Detect which cell encompasses the target text, then output its [X, Y] center coordinate. 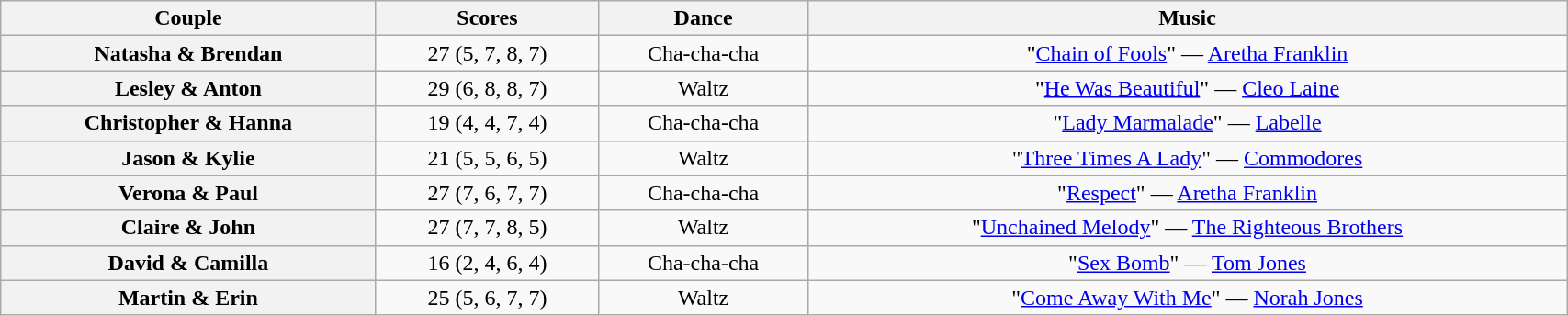
27 (5, 7, 8, 7) [487, 53]
Scores [487, 18]
"Lady Marmalade" — Labelle [1187, 123]
"Three Times A Lady" — Commodores [1187, 158]
21 (5, 5, 6, 5) [487, 158]
Verona & Paul [188, 193]
"Sex Bomb" — Tom Jones [1187, 263]
27 (7, 7, 8, 5) [487, 228]
David & Camilla [188, 263]
Claire & John [188, 228]
29 (6, 8, 8, 7) [487, 88]
16 (2, 4, 6, 4) [487, 263]
Jason & Kylie [188, 158]
"Unchained Melody" — The Righteous Brothers [1187, 228]
"He Was Beautiful" — Cleo Laine [1187, 88]
Couple [188, 18]
"Come Away With Me" — Norah Jones [1187, 298]
27 (7, 6, 7, 7) [487, 193]
Lesley & Anton [188, 88]
25 (5, 6, 7, 7) [487, 298]
Music [1187, 18]
Natasha & Brendan [188, 53]
Martin & Erin [188, 298]
Christopher & Hanna [188, 123]
19 (4, 4, 7, 4) [487, 123]
"Respect" — Aretha Franklin [1187, 193]
"Chain of Fools" — Aretha Franklin [1187, 53]
Dance [704, 18]
